Pinpoint the cell where the given text exists, returning its [X, Y] midpoint coordinate. 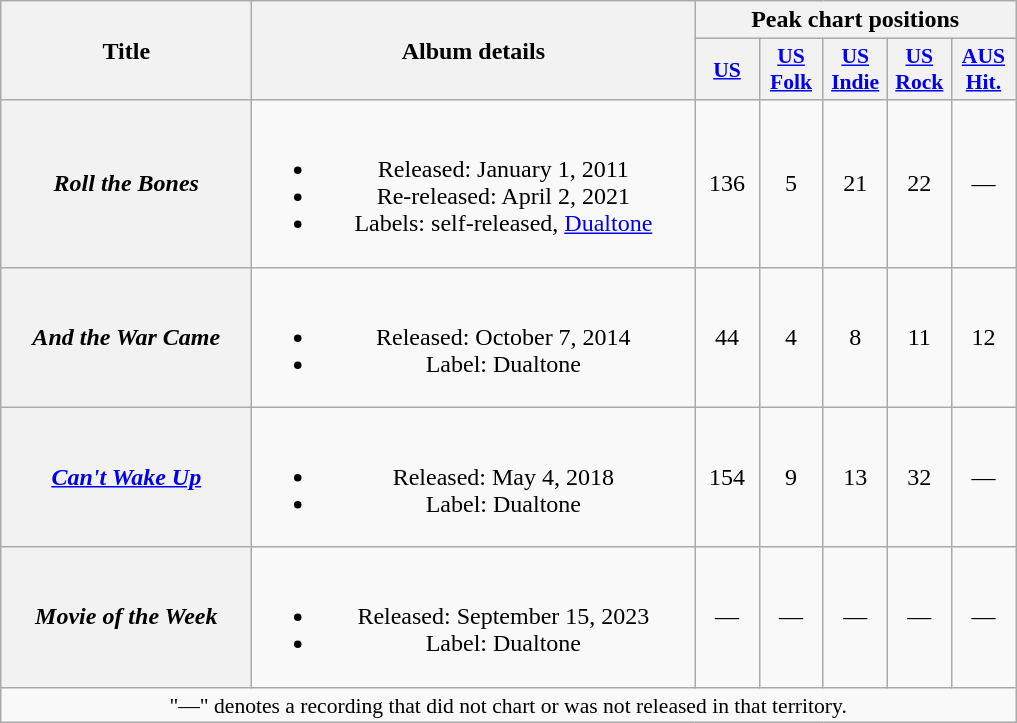
Released: May 4, 2018Label: Dualtone [474, 477]
US Indie [855, 70]
Roll the Bones [126, 184]
Released: September 15, 2023Label: Dualtone [474, 617]
154 [727, 477]
4 [791, 337]
136 [727, 184]
Peak chart positions [856, 20]
USFolk [791, 70]
Album details [474, 50]
US [727, 70]
USRock [919, 70]
Released: October 7, 2014Label: Dualtone [474, 337]
21 [855, 184]
9 [791, 477]
AUSHit. [983, 70]
22 [919, 184]
13 [855, 477]
8 [855, 337]
"—" denotes a recording that did not chart or was not released in that territory. [508, 705]
Movie of the Week [126, 617]
Can't Wake Up [126, 477]
11 [919, 337]
32 [919, 477]
And the War Came [126, 337]
5 [791, 184]
Title [126, 50]
44 [727, 337]
12 [983, 337]
Released: January 1, 2011Re-released: April 2, 2021Labels: self-released, Dualtone [474, 184]
